Provide the [x, y] coordinate of the cell's center where the given text is located.  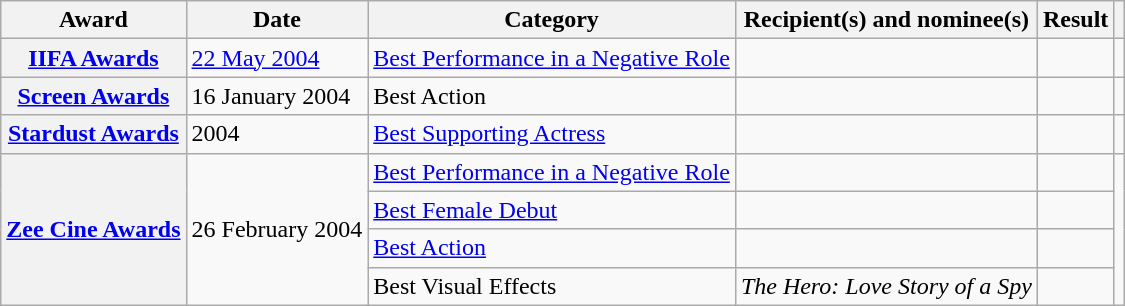
Date [277, 20]
Award [94, 20]
Best Visual Effects [552, 286]
Zee Cine Awards [94, 229]
26 February 2004 [277, 229]
The Hero: Love Story of a Spy [886, 286]
Result [1075, 20]
Recipient(s) and nominee(s) [886, 20]
2004 [277, 134]
16 January 2004 [277, 96]
Screen Awards [94, 96]
IIFA Awards [94, 58]
Best Female Debut [552, 210]
22 May 2004 [277, 58]
Stardust Awards [94, 134]
Best Supporting Actress [552, 134]
Category [552, 20]
